Return the (x, y) coordinate for the center point of the cell that contains the specified text.  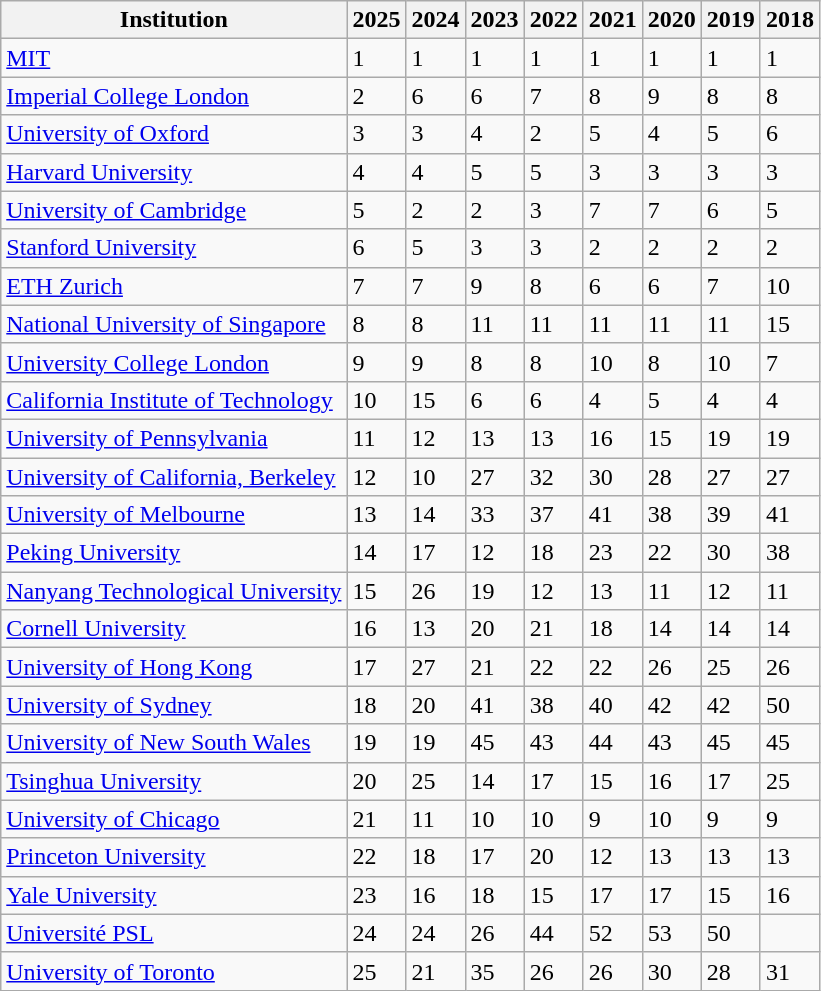
MIT (174, 58)
35 (494, 971)
University of Pennsylvania (174, 438)
California Institute of Technology (174, 400)
31 (790, 971)
53 (672, 933)
2019 (730, 20)
University of California, Berkeley (174, 477)
2021 (612, 20)
ETH Zurich (174, 286)
Cornell University (174, 629)
40 (612, 705)
2022 (554, 20)
39 (730, 515)
Nanyang Technological University (174, 591)
University of New South Wales (174, 743)
University of Oxford (174, 134)
2018 (790, 20)
University of Hong Kong (174, 667)
University of Toronto (174, 971)
37 (554, 515)
32 (554, 477)
Stanford University (174, 248)
Université PSL (174, 933)
University of Sydney (174, 705)
2020 (672, 20)
Imperial College London (174, 96)
University of Chicago (174, 819)
Yale University (174, 895)
University College London (174, 362)
Institution (174, 20)
2024 (436, 20)
2023 (494, 20)
2025 (376, 20)
National University of Singapore (174, 324)
33 (494, 515)
University of Melbourne (174, 515)
Tsinghua University (174, 781)
Harvard University (174, 172)
52 (612, 933)
Princeton University (174, 857)
University of Cambridge (174, 210)
Peking University (174, 553)
